Identify which cell holds the provided text, then report its (x, y) central coordinate. 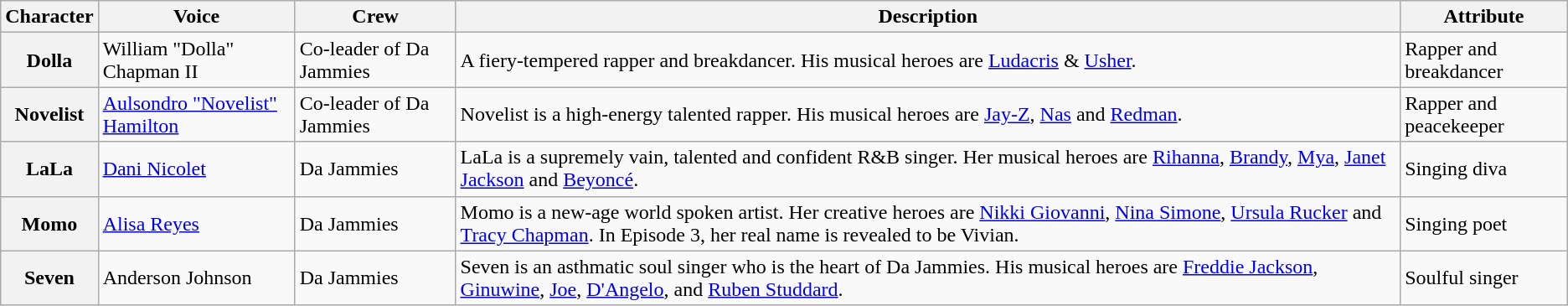
Singing poet (1484, 223)
Aulsondro "Novelist" Hamilton (196, 114)
Dani Nicolet (196, 169)
Dolla (49, 60)
Anderson Johnson (196, 278)
Novelist (49, 114)
A fiery-tempered rapper and breakdancer. His musical heroes are Ludacris & Usher. (928, 60)
Singing diva (1484, 169)
Momo (49, 223)
Crew (375, 17)
Rapper and peacekeeper (1484, 114)
Novelist is a high-energy talented rapper. His musical heroes are Jay-Z, Nas and Redman. (928, 114)
LaLa (49, 169)
Character (49, 17)
Voice (196, 17)
Soulful singer (1484, 278)
Alisa Reyes (196, 223)
William "Dolla" Chapman II (196, 60)
Rapper and breakdancer (1484, 60)
LaLa is a supremely vain, talented and confident R&B singer. Her musical heroes are Rihanna, Brandy, Mya, Janet Jackson and Beyoncé. (928, 169)
Description (928, 17)
Seven (49, 278)
Attribute (1484, 17)
